Capture the cell that displays the provided text and extract its [x, y] central coordinate. 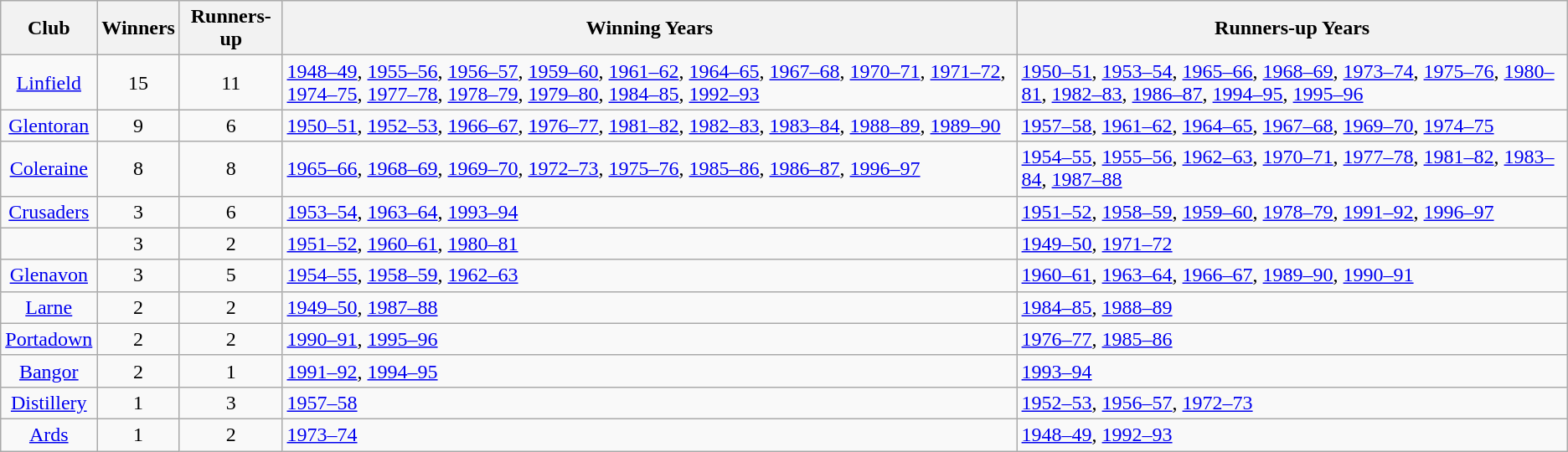
1965–66, 1968–69, 1969–70, 1972–73, 1975–76, 1985–86, 1986–87, 1996–97 [650, 169]
1949–50, 1987–88 [650, 307]
Ards [49, 434]
1952–53, 1956–57, 1972–73 [1292, 403]
Portadown [49, 339]
5 [231, 275]
Distillery [49, 403]
1993–94 [1292, 371]
1984–85, 1988–89 [1292, 307]
1973–74 [650, 434]
1957–58 [650, 403]
Larne [49, 307]
Crusaders [49, 212]
1991–92, 1994–95 [650, 371]
Coleraine [49, 169]
Glentoran [49, 126]
1949–50, 1971–72 [1292, 244]
1976–77, 1985–86 [1292, 339]
Bangor [49, 371]
Runners-up [231, 28]
1951–52, 1960–61, 1980–81 [650, 244]
11 [231, 82]
15 [139, 82]
Runners-up Years [1292, 28]
1951–52, 1958–59, 1959–60, 1978–79, 1991–92, 1996–97 [1292, 212]
Winners [139, 28]
1950–51, 1952–53, 1966–67, 1976–77, 1981–82, 1982–83, 1983–84, 1988–89, 1989–90 [650, 126]
1953–54, 1963–64, 1993–94 [650, 212]
1950–51, 1953–54, 1965–66, 1968–69, 1973–74, 1975–76, 1980–81, 1982–83, 1986–87, 1994–95, 1995–96 [1292, 82]
1948–49, 1955–56, 1956–57, 1959–60, 1961–62, 1964–65, 1967–68, 1970–71, 1971–72, 1974–75, 1977–78, 1978–79, 1979–80, 1984–85, 1992–93 [650, 82]
Glenavon [49, 275]
1957–58, 1961–62, 1964–65, 1967–68, 1969–70, 1974–75 [1292, 126]
Winning Years [650, 28]
1954–55, 1955–56, 1962–63, 1970–71, 1977–78, 1981–82, 1983–84, 1987–88 [1292, 169]
1960–61, 1963–64, 1966–67, 1989–90, 1990–91 [1292, 275]
1954–55, 1958–59, 1962–63 [650, 275]
1948–49, 1992–93 [1292, 434]
9 [139, 126]
1990–91, 1995–96 [650, 339]
Linfield [49, 82]
Club [49, 28]
